For the text-containing cell, return its midpoint in [x, y] coordinate format. 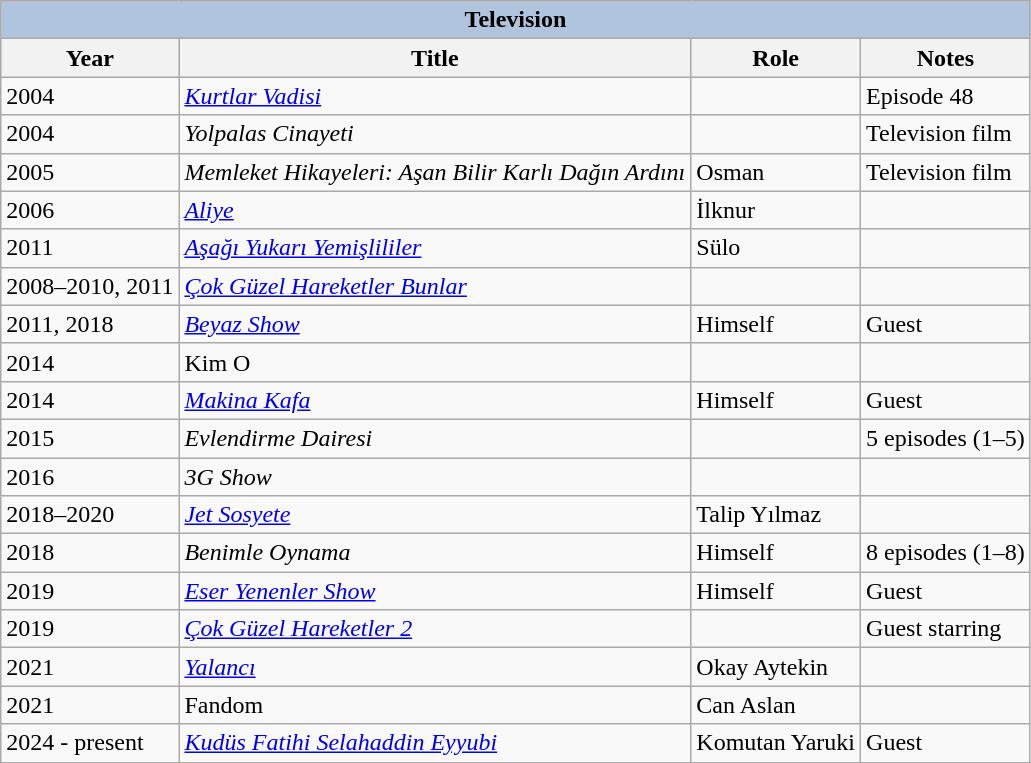
2006 [90, 210]
Evlendirme Dairesi [435, 438]
Kurtlar Vadisi [435, 96]
Yalancı [435, 667]
2011, 2018 [90, 324]
Notes [946, 58]
Guest starring [946, 629]
Aliye [435, 210]
Talip Yılmaz [776, 515]
5 episodes (1–5) [946, 438]
Benimle Oynama [435, 553]
2018–2020 [90, 515]
Yolpalas Cinayeti [435, 134]
Okay Aytekin [776, 667]
Kim O [435, 362]
3G Show [435, 477]
Episode 48 [946, 96]
Year [90, 58]
Role [776, 58]
Kudüs Fatihi Selahaddin Eyyubi [435, 743]
Aşağı Yukarı Yemişlililer [435, 248]
2024 - present [90, 743]
2018 [90, 553]
Sülo [776, 248]
2005 [90, 172]
Eser Yenenler Show [435, 591]
Komutan Yaruki [776, 743]
8 episodes (1–8) [946, 553]
Memleket Hikayeleri: Aşan Bilir Karlı Dağın Ardını [435, 172]
Beyaz Show [435, 324]
Television [516, 20]
Çok Güzel Hareketler 2 [435, 629]
Can Aslan [776, 705]
Çok Güzel Hareketler Bunlar [435, 286]
2016 [90, 477]
2011 [90, 248]
Fandom [435, 705]
2008–2010, 2011 [90, 286]
Title [435, 58]
İlknur [776, 210]
Osman [776, 172]
Jet Sosyete [435, 515]
2015 [90, 438]
Makina Kafa [435, 400]
